Provide the [X, Y] coordinate of the cell's center where the given text is located.  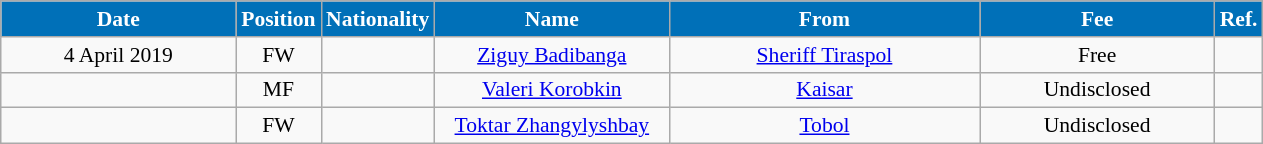
Name [552, 19]
MF [278, 90]
Tobol [824, 126]
Date [118, 19]
Sheriff Tiraspol [824, 55]
Nationality [378, 19]
4 April 2019 [118, 55]
Free [1098, 55]
Ref. [1239, 19]
Kaisar [824, 90]
Fee [1098, 19]
From [824, 19]
Toktar Zhangylyshbay [552, 126]
Valeri Korobkin [552, 90]
Position [278, 19]
Ziguy Badibanga [552, 55]
